Find where the given text appears and provide that cell's center as [X, Y] coordinate. 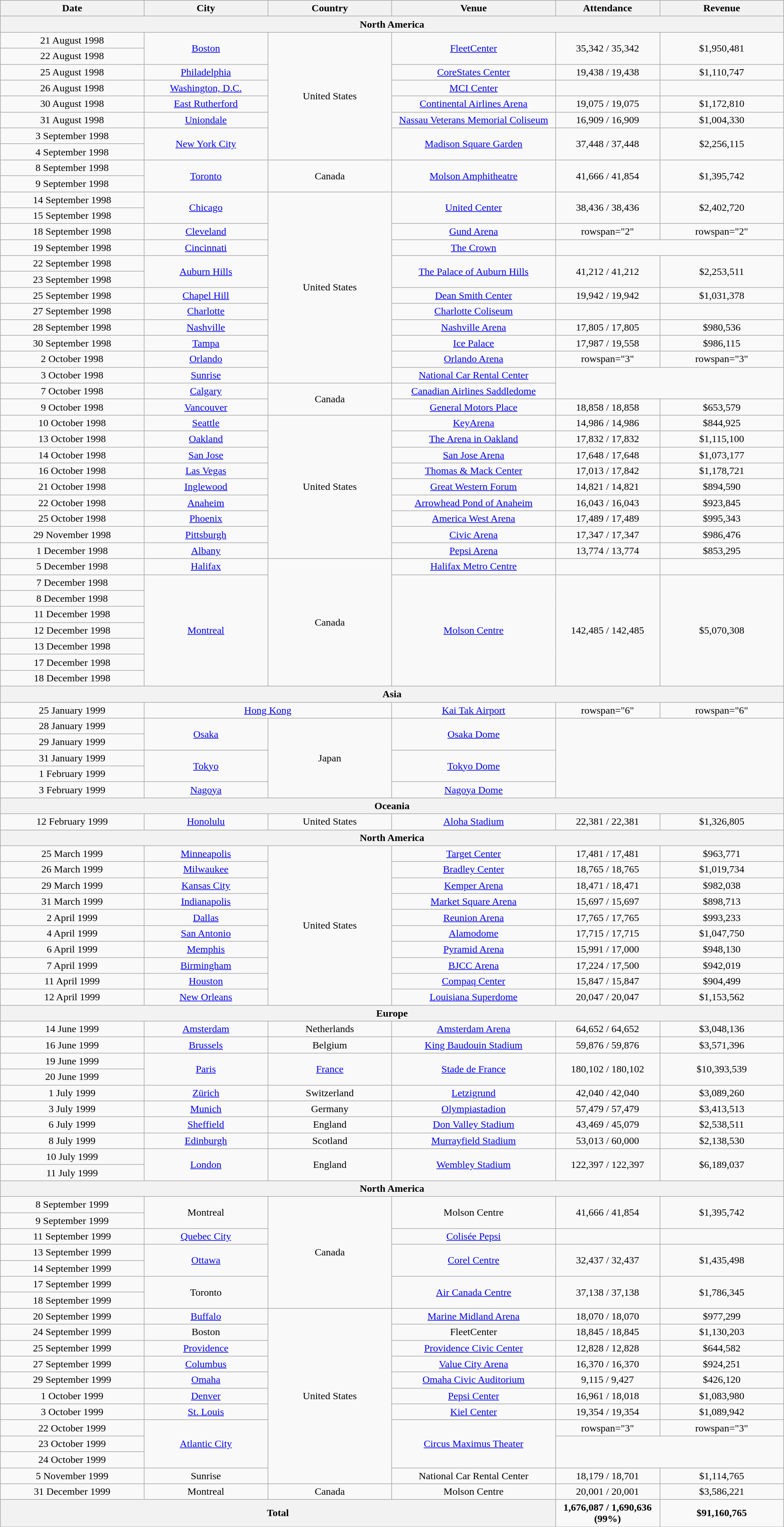
29 March 1999 [72, 885]
BJCC Arena [473, 965]
3 October 1999 [72, 1412]
United Center [473, 208]
Great Western Forum [473, 487]
24 September 1999 [72, 1332]
20,047 / 20,047 [607, 997]
$3,586,221 [722, 1492]
Nagoya [206, 790]
The Crown [473, 248]
6 April 1999 [72, 949]
15,697 / 15,697 [607, 901]
8 July 1999 [72, 1141]
The Arena in Oakland [473, 439]
17,224 / 17,500 [607, 965]
42,040 / 42,040 [607, 1093]
35,342 / 35,342 [607, 48]
Zürich [206, 1093]
22 October 1999 [72, 1428]
Amsterdam [206, 1029]
18 September 1999 [72, 1300]
$1,047,750 [722, 933]
Alamodome [473, 933]
16,909 / 16,909 [607, 120]
9 September 1998 [72, 184]
$1,130,203 [722, 1332]
25 August 1998 [72, 72]
Kemper Arena [473, 885]
$3,413,513 [722, 1109]
17 September 1999 [72, 1284]
Hong Kong [268, 710]
Buffalo [206, 1316]
37,138 / 37,138 [607, 1292]
Uniondale [206, 120]
$91,160,765 [722, 1514]
27 September 1999 [72, 1364]
8 September 1999 [72, 1204]
Minneapolis [206, 854]
12,828 / 12,828 [607, 1348]
Oceania [392, 806]
19,354 / 19,354 [607, 1412]
16,043 / 16,043 [607, 503]
Stade de France [473, 1069]
Phoenix [206, 519]
Louisiana Superdome [473, 997]
$1,115,100 [722, 439]
1 December 1998 [72, 551]
13,774 / 13,774 [607, 551]
Milwaukee [206, 870]
$924,251 [722, 1364]
41,212 / 41,212 [607, 272]
18,845 / 18,845 [607, 1332]
Columbus [206, 1364]
Tokyo [206, 766]
Tampa [206, 343]
$986,115 [722, 343]
London [206, 1165]
17,648 / 17,648 [607, 455]
Kiel Center [473, 1412]
18 September 1998 [72, 232]
Amsterdam Arena [473, 1029]
$948,130 [722, 949]
Nashville Arena [473, 327]
Charlotte [206, 311]
$10,393,539 [722, 1069]
Pepsi Arena [473, 551]
Ottawa [206, 1260]
4 September 1998 [72, 152]
17,832 / 17,832 [607, 439]
Auburn Hills [206, 272]
Kai Tak Airport [473, 710]
13 October 1998 [72, 439]
7 April 1999 [72, 965]
3 September 1998 [72, 136]
$1,110,747 [722, 72]
17,481 / 17,481 [607, 854]
San Antonio [206, 933]
Las Vegas [206, 471]
7 December 1998 [72, 582]
20 September 1999 [72, 1316]
2 October 1998 [72, 359]
Madison Square Garden [473, 144]
Birmingham [206, 965]
57,479 / 57,479 [607, 1109]
Venue [473, 8]
Japan [330, 758]
$1,089,942 [722, 1412]
Tokyo Dome [473, 766]
Revenue [722, 8]
17 December 1998 [72, 662]
$1,004,330 [722, 120]
Continental Airlines Arena [473, 104]
$977,299 [722, 1316]
18,471 / 18,471 [607, 885]
11 July 1999 [72, 1172]
Sheffield [206, 1125]
Osaka [206, 734]
Albany [206, 551]
$963,771 [722, 854]
59,876 / 59,876 [607, 1045]
Paris [206, 1069]
14 September 1998 [72, 200]
14,821 / 14,821 [607, 487]
Country [330, 8]
8 September 1998 [72, 168]
CoreStates Center [473, 72]
East Rutherford [206, 104]
43,469 / 45,079 [607, 1125]
Inglewood [206, 487]
Circus Maximus Theater [473, 1444]
Dallas [206, 917]
The Palace of Auburn Hills [473, 272]
22 August 1998 [72, 56]
6 July 1999 [72, 1125]
Corel Centre [473, 1260]
Providence [206, 1348]
25 September 1998 [72, 295]
$1,172,810 [722, 104]
Molson Amphitheatre [473, 176]
Canadian Airlines Saddledome [473, 391]
$5,070,308 [722, 630]
Atlantic City [206, 1444]
$894,590 [722, 487]
3 October 1998 [72, 375]
Kansas City [206, 885]
Dean Smith Center [473, 295]
18,765 / 18,765 [607, 870]
Calgary [206, 391]
Pyramid Arena [473, 949]
Oakland [206, 439]
19 June 1999 [72, 1061]
26 August 1998 [72, 88]
32,437 / 32,437 [607, 1260]
Cincinnati [206, 248]
14 September 1999 [72, 1268]
Memphis [206, 949]
Cleveland [206, 232]
31 December 1999 [72, 1492]
16 June 1999 [72, 1045]
15 September 1998 [72, 216]
4 April 1999 [72, 933]
25 October 1998 [72, 519]
New Orleans [206, 997]
24 October 1999 [72, 1460]
11 April 1999 [72, 981]
Providence Civic Center [473, 1348]
5 December 1998 [72, 567]
France [330, 1069]
18 December 1998 [72, 678]
17,347 / 17,347 [607, 535]
31 August 1998 [72, 120]
11 September 1999 [72, 1237]
19 September 1998 [72, 248]
Munich [206, 1109]
Denver [206, 1396]
Pepsi Center [473, 1396]
$982,038 [722, 885]
$2,253,511 [722, 272]
2 April 1999 [72, 917]
Orlando Arena [473, 359]
19,942 / 19,942 [607, 295]
14 October 1998 [72, 455]
25 March 1999 [72, 854]
$923,845 [722, 503]
17,715 / 17,715 [607, 933]
29 September 1999 [72, 1380]
64,652 / 64,652 [607, 1029]
17,987 / 19,558 [607, 343]
122,397 / 122,397 [607, 1165]
Thomas & Mack Center [473, 471]
Honolulu [206, 822]
Osaka Dome [473, 734]
Brussels [206, 1045]
20,001 / 20,001 [607, 1492]
12 February 1999 [72, 822]
Marine Midland Arena [473, 1316]
Charlotte Coliseum [473, 311]
9 September 1999 [72, 1221]
America West Arena [473, 519]
9 October 1998 [72, 407]
San Jose Arena [473, 455]
16,370 / 16,370 [607, 1364]
16,961 / 18,018 [607, 1396]
Bradley Center [473, 870]
22 September 1998 [72, 264]
San Jose [206, 455]
Halifax [206, 567]
19,438 / 19,438 [607, 72]
25 September 1999 [72, 1348]
Asia [392, 694]
Olympiastadion [473, 1109]
Orlando [206, 359]
Nassau Veterans Memorial Coliseum [473, 120]
Quebec City [206, 1237]
12 April 1999 [72, 997]
7 October 1998 [72, 391]
31 March 1999 [72, 901]
Nagoya Dome [473, 790]
28 January 1999 [72, 726]
19,075 / 19,075 [607, 104]
5 November 1999 [72, 1475]
14,986 / 14,986 [607, 423]
13 September 1999 [72, 1253]
Don Valley Stadium [473, 1125]
38,436 / 38,436 [607, 208]
18,858 / 18,858 [607, 407]
Germany [330, 1109]
$1,031,378 [722, 295]
Pittsburgh [206, 535]
Attendance [607, 8]
53,013 / 60,000 [607, 1141]
17,765 / 17,765 [607, 917]
$995,343 [722, 519]
Nashville [206, 327]
Houston [206, 981]
31 January 1999 [72, 758]
$1,153,562 [722, 997]
21 August 1998 [72, 40]
23 October 1999 [72, 1444]
$426,120 [722, 1380]
12 December 1998 [72, 630]
$853,295 [722, 551]
30 September 1998 [72, 343]
General Motors Place [473, 407]
Air Canada Centre [473, 1292]
Date [72, 8]
$1,950,481 [722, 48]
37,448 / 37,448 [607, 144]
Value City Arena [473, 1364]
Ice Palace [473, 343]
Compaq Center [473, 981]
Chicago [206, 208]
$1,073,177 [722, 455]
Scotland [330, 1141]
20 June 1999 [72, 1077]
18,179 / 18,701 [607, 1475]
17,489 / 17,489 [607, 519]
Murrayfield Stadium [473, 1141]
$2,402,720 [722, 208]
Washington, D.C. [206, 88]
Switzerland [330, 1093]
17,805 / 17,805 [607, 327]
29 November 1998 [72, 535]
Netherlands [330, 1029]
$2,256,115 [722, 144]
9,115 / 9,427 [607, 1380]
3 February 1999 [72, 790]
$3,571,396 [722, 1045]
28 September 1998 [72, 327]
$653,579 [722, 407]
$1,786,345 [722, 1292]
29 January 1999 [72, 742]
27 September 1998 [72, 311]
Seattle [206, 423]
Omaha Civic Auditorium [473, 1380]
Indianapolis [206, 901]
$1,114,765 [722, 1475]
City [206, 8]
17,013 / 17,842 [607, 471]
1 July 1999 [72, 1093]
Chapel Hill [206, 295]
1 October 1999 [72, 1396]
13 December 1998 [72, 646]
Target Center [473, 854]
St. Louis [206, 1412]
11 December 1998 [72, 614]
25 January 1999 [72, 710]
$6,189,037 [722, 1165]
10 July 1999 [72, 1157]
Reunion Arena [473, 917]
$986,476 [722, 535]
$3,048,136 [722, 1029]
21 October 1998 [72, 487]
Arrowhead Pond of Anaheim [473, 503]
$898,713 [722, 901]
26 March 1999 [72, 870]
King Baudouin Stadium [473, 1045]
18,070 / 18,070 [607, 1316]
Vancouver [206, 407]
22,381 / 22,381 [607, 822]
$904,499 [722, 981]
Wembley Stadium [473, 1165]
$1,178,721 [722, 471]
$1,435,498 [722, 1260]
15,991 / 17,000 [607, 949]
Gund Arena [473, 232]
180,102 / 180,102 [607, 1069]
Anaheim [206, 503]
Market Square Arena [473, 901]
16 October 1998 [72, 471]
Omaha [206, 1380]
10 October 1998 [72, 423]
1,676,087 / 1,690,636 (99%) [607, 1514]
Colisée Pepsi [473, 1237]
$1,019,734 [722, 870]
$1,326,805 [722, 822]
142,485 / 142,485 [607, 630]
New York City [206, 144]
14 June 1999 [72, 1029]
22 October 1998 [72, 503]
Civic Arena [473, 535]
KeyArena [473, 423]
$993,233 [722, 917]
Letzigrund [473, 1093]
3 July 1999 [72, 1109]
$2,538,511 [722, 1125]
15,847 / 15,847 [607, 981]
$2,138,530 [722, 1141]
8 December 1998 [72, 598]
$3,089,260 [722, 1093]
MCI Center [473, 88]
Aloha Stadium [473, 822]
$942,019 [722, 965]
Total [278, 1514]
$844,925 [722, 423]
$980,536 [722, 327]
Belgium [330, 1045]
Edinburgh [206, 1141]
23 September 1998 [72, 280]
$644,582 [722, 1348]
Halifax Metro Centre [473, 567]
Philadelphia [206, 72]
Europe [392, 1013]
1 February 1999 [72, 774]
$1,083,980 [722, 1396]
30 August 1998 [72, 104]
